Pinpoint the cell where the given text exists, returning its (X, Y) midpoint coordinate. 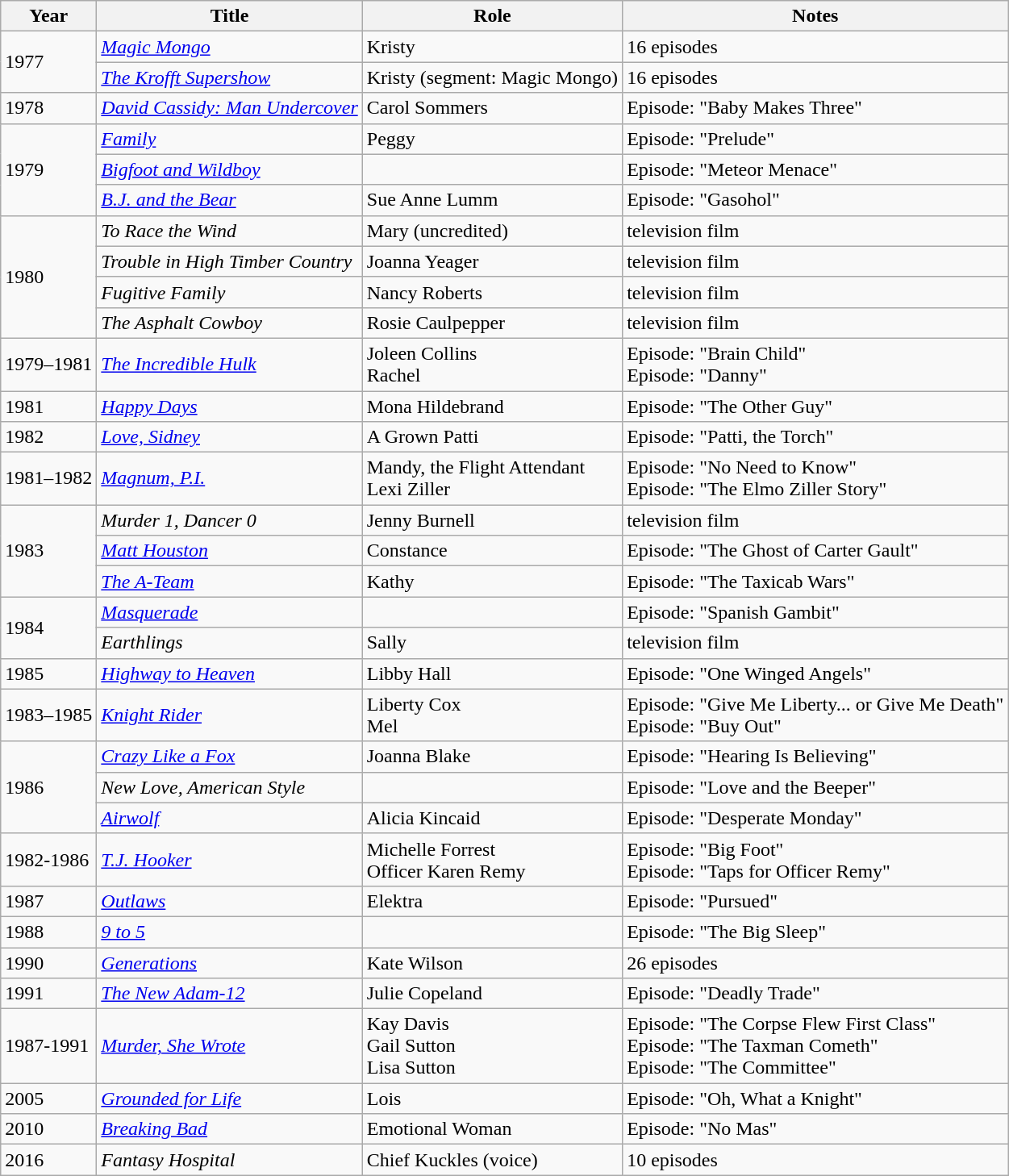
1979–1981 (48, 365)
Mandy, the Flight AttendantLexi Ziller (492, 479)
Episode: "Desperate Monday" (815, 818)
Joanna Blake (492, 757)
Family (229, 139)
Notes (815, 16)
1983 (48, 551)
Murder, She Wrote (229, 1046)
Kathy (492, 582)
Highway to Heaven (229, 673)
Joleen CollinsRachel (492, 365)
Episode: "One Winged Angels" (815, 673)
Kate Wilson (492, 962)
Trouble in High Timber Country (229, 261)
Episode: "No Mas" (815, 1129)
To Race the Wind (229, 231)
Episode: "Meteor Menace" (815, 169)
Episode: "The Corpse Flew First Class"Episode: "The Taxman Cometh"Episode: "The Committee" (815, 1046)
A Grown Patti (492, 437)
Matt Houston (229, 551)
1987 (48, 901)
Kay DavisGail SuttonLisa Sutton (492, 1046)
1988 (48, 932)
B.J. and the Bear (229, 200)
1978 (48, 108)
Episode: "Patti, the Torch" (815, 437)
1982 (48, 437)
Episode: "Baby Makes Three" (815, 108)
Episode: "Prelude" (815, 139)
Love, Sidney (229, 437)
Bigfoot and Wildboy (229, 169)
Breaking Bad (229, 1129)
2016 (48, 1160)
1980 (48, 277)
Title (229, 16)
Sue Anne Lumm (492, 200)
Magnum, P.I. (229, 479)
Episode: "The Taxicab Wars" (815, 582)
Mary (uncredited) (492, 231)
Carol Sommers (492, 108)
Episode: "No Need to Know"Episode: "The Elmo Ziller Story" (815, 479)
Alicia Kincaid (492, 818)
Chief Kuckles (voice) (492, 1160)
Fugitive Family (229, 292)
1981 (48, 406)
2005 (48, 1099)
The Incredible Hulk (229, 365)
1979 (48, 169)
Murder 1, Dancer 0 (229, 520)
Magic Mongo (229, 47)
1984 (48, 628)
Constance (492, 551)
Fantasy Hospital (229, 1160)
New Love, American Style (229, 787)
Julie Copeland (492, 994)
1981–1982 (48, 479)
Episode: "Pursued" (815, 901)
Libby Hall (492, 673)
Episode: "Hearing Is Believing" (815, 757)
Outlaws (229, 901)
Episode: "Deadly Trade" (815, 994)
Liberty CoxMel (492, 715)
Kristy (492, 47)
1991 (48, 994)
Episode: "Gasohol" (815, 200)
The New Adam-12 (229, 994)
Joanna Yeager (492, 261)
Episode: "Oh, What a Knight" (815, 1099)
Year (48, 16)
1987-1991 (48, 1046)
Masquerade (229, 612)
1983–1985 (48, 715)
1986 (48, 787)
David Cassidy: Man Undercover (229, 108)
Earthlings (229, 643)
Kristy (segment: Magic Mongo) (492, 77)
Michelle ForrestOfficer Karen Remy (492, 860)
Generations (229, 962)
Grounded for Life (229, 1099)
2010 (48, 1129)
Knight Rider (229, 715)
Crazy Like a Fox (229, 757)
T.J. Hooker (229, 860)
1982-1986 (48, 860)
Airwolf (229, 818)
The Asphalt Cowboy (229, 323)
1990 (48, 962)
1977 (48, 62)
The Krofft Supershow (229, 77)
9 to 5 (229, 932)
Episode: "The Ghost of Carter Gault" (815, 551)
Peggy (492, 139)
Mona Hildebrand (492, 406)
Elektra (492, 901)
Jenny Burnell (492, 520)
Episode: "Brain Child"Episode: "Danny" (815, 365)
Sally (492, 643)
Rosie Caulpepper (492, 323)
Lois (492, 1099)
10 episodes (815, 1160)
1985 (48, 673)
Happy Days (229, 406)
Nancy Roberts (492, 292)
Episode: "Love and the Beeper" (815, 787)
Emotional Woman (492, 1129)
26 episodes (815, 962)
Episode: "Big Foot"Episode: "Taps for Officer Remy" (815, 860)
Episode: "Spanish Gambit" (815, 612)
Role (492, 16)
Episode: "Give Me Liberty... or Give Me Death"Episode: "Buy Out" (815, 715)
Episode: "The Other Guy" (815, 406)
The A-Team (229, 582)
Episode: "The Big Sleep" (815, 932)
